Return the (x, y) coordinate for the center point of the cell that contains the specified text.  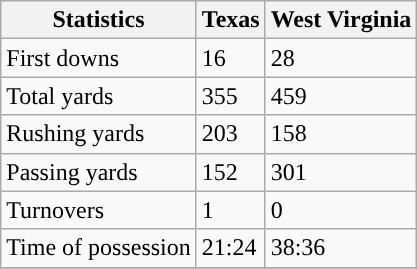
Statistics (99, 20)
Turnovers (99, 210)
355 (230, 96)
28 (341, 58)
Rushing yards (99, 134)
301 (341, 172)
Time of possession (99, 248)
203 (230, 134)
Passing yards (99, 172)
Total yards (99, 96)
459 (341, 96)
West Virginia (341, 20)
16 (230, 58)
First downs (99, 58)
Texas (230, 20)
1 (230, 210)
158 (341, 134)
38:36 (341, 248)
21:24 (230, 248)
152 (230, 172)
0 (341, 210)
